Provide the (x, y) coordinate of the cell's center where the given text is located.  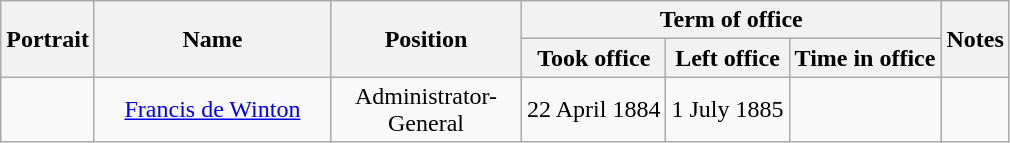
Position (426, 39)
1 July 1885 (728, 110)
22 April 1884 (594, 110)
Name (212, 39)
Time in office (865, 58)
Took office (594, 58)
Administrator-General (426, 110)
Portrait (48, 39)
Term of office (732, 20)
Francis de Winton (212, 110)
Left office (728, 58)
Notes (975, 39)
